From the cell containing the given text, extract its center point as [X, Y] coordinate. 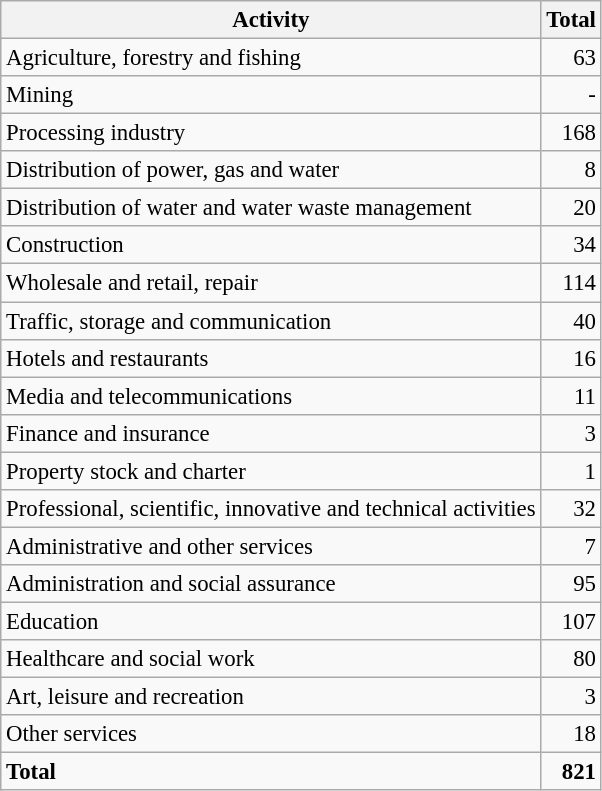
32 [571, 509]
Traffic, storage and communication [271, 321]
114 [571, 283]
Finance and insurance [271, 433]
Hotels and restaurants [271, 358]
95 [571, 584]
Professional, scientific, innovative and technical activities [271, 509]
Distribution of power, gas and water [271, 170]
63 [571, 58]
Activity [271, 20]
107 [571, 621]
168 [571, 133]
1 [571, 471]
Media and telecommunications [271, 396]
Administration and social assurance [271, 584]
Agriculture, forestry and fishing [271, 58]
Administrative and other services [271, 546]
Art, leisure and recreation [271, 697]
Distribution of water and water waste management [271, 208]
Property stock and charter [271, 471]
Wholesale and retail, repair [271, 283]
Mining [271, 95]
40 [571, 321]
8 [571, 170]
20 [571, 208]
18 [571, 734]
7 [571, 546]
Healthcare and social work [271, 659]
Processing industry [271, 133]
16 [571, 358]
80 [571, 659]
Other services [271, 734]
34 [571, 245]
11 [571, 396]
821 [571, 772]
Construction [271, 245]
- [571, 95]
Education [271, 621]
